Search for the cell housing the specified text and yield its [x, y] center coordinate. 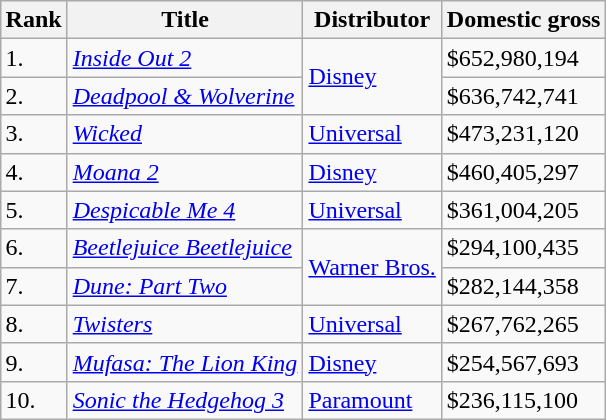
8. [34, 324]
4. [34, 172]
9. [34, 362]
6. [34, 248]
1. [34, 58]
$282,144,358 [524, 286]
Mufasa: The Lion King [185, 362]
$294,100,435 [524, 248]
7. [34, 286]
$236,115,100 [524, 400]
Title [185, 20]
$254,567,693 [524, 362]
10. [34, 400]
$473,231,120 [524, 134]
$460,405,297 [524, 172]
$636,742,741 [524, 96]
5. [34, 210]
$652,980,194 [524, 58]
Twisters [185, 324]
Sonic the Hedgehog 3 [185, 400]
2. [34, 96]
Despicable Me 4 [185, 210]
Dune: Part Two [185, 286]
Moana 2 [185, 172]
Inside Out 2 [185, 58]
Paramount [372, 400]
Rank [34, 20]
Domestic gross [524, 20]
$267,762,265 [524, 324]
Distributor [372, 20]
$361,004,205 [524, 210]
Deadpool & Wolverine [185, 96]
3. [34, 134]
Beetlejuice Beetlejuice [185, 248]
Warner Bros. [372, 267]
Wicked [185, 134]
